Return (X, Y) of the center of cell containing provided text 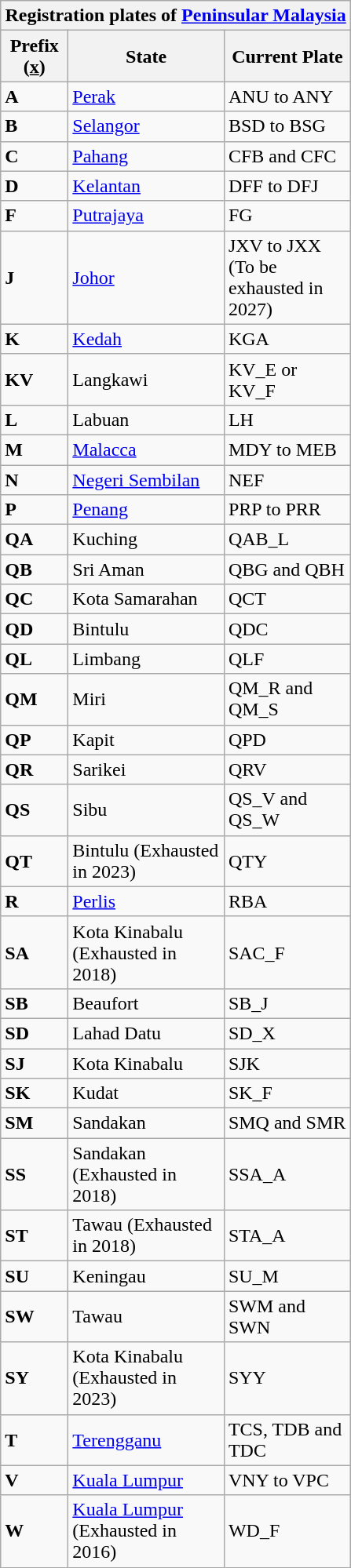
SD (35, 1033)
QM_R and QM_S (287, 700)
Sarikei (146, 769)
QP (35, 740)
SY (35, 1378)
State (146, 56)
Kedah (146, 339)
QC (35, 599)
Kuching (146, 540)
MDY to MEB (287, 449)
SK (35, 1093)
SU_M (287, 1276)
VNY to VPC (287, 1480)
W (35, 1531)
Prefix (x) (35, 56)
A (35, 96)
QBG and QBH (287, 569)
DFF to DFJ (287, 186)
M (35, 449)
ST (35, 1236)
Kota Kinabalu (Exhausted in 2018) (146, 952)
T (35, 1440)
ANU to ANY (287, 96)
Sandakan (146, 1123)
QS_V and QS_W (287, 809)
SU (35, 1276)
Perlis (146, 901)
Bintulu (Exhausted in 2023) (146, 861)
QL (35, 659)
QM (35, 700)
QPD (287, 740)
SAC_F (287, 952)
C (35, 156)
SD_X (287, 1033)
QB (35, 569)
SWM and SWN (287, 1316)
Limbang (146, 659)
LH (287, 420)
Kapit (146, 740)
Sibu (146, 809)
SMQ and SMR (287, 1123)
WD_F (287, 1531)
PRP to PRR (287, 510)
KV (35, 380)
Selangor (146, 126)
Kudat (146, 1093)
FG (287, 216)
QDC (287, 629)
Sandakan (Exhausted in 2018) (146, 1174)
BSD to BSG (287, 126)
CFB and CFC (287, 156)
N (35, 479)
QR (35, 769)
K (35, 339)
Keningau (146, 1276)
SSA_A (287, 1174)
KV_E or KV_F (287, 380)
L (35, 420)
SA (35, 952)
B (35, 126)
Terengganu (146, 1440)
Pahang (146, 156)
J (35, 278)
STA_A (287, 1236)
Negeri Sembilan (146, 479)
Registration plates of Peninsular Malaysia (176, 16)
Kuala Lumpur (146, 1480)
D (35, 186)
QRV (287, 769)
Bintulu (146, 629)
Tawau (146, 1316)
Kota Samarahan (146, 599)
Langkawi (146, 380)
QCT (287, 599)
SK_F (287, 1093)
V (35, 1480)
QS (35, 809)
Kota Kinabalu (146, 1063)
Lahad Datu (146, 1033)
SS (35, 1174)
QTY (287, 861)
SB_J (287, 1003)
Sri Aman (146, 569)
QLF (287, 659)
P (35, 510)
SYY (287, 1378)
SM (35, 1123)
Beaufort (146, 1003)
KGA (287, 339)
SW (35, 1316)
Malacca (146, 449)
TCS, TDB and TDC (287, 1440)
R (35, 901)
Miri (146, 700)
F (35, 216)
Labuan (146, 420)
SB (35, 1003)
QT (35, 861)
Perak (146, 96)
Tawau (Exhausted in 2018) (146, 1236)
NEF (287, 479)
Current Plate (287, 56)
Kuala Lumpur (Exhausted in 2016) (146, 1531)
SJK (287, 1063)
QAB_L (287, 540)
JXV to JXX (To be exhausted in 2027) (287, 278)
RBA (287, 901)
QA (35, 540)
Penang (146, 510)
SJ (35, 1063)
Putrajaya (146, 216)
Kelantan (146, 186)
QD (35, 629)
Kota Kinabalu (Exhausted in 2023) (146, 1378)
Johor (146, 278)
